Scan for the cell matching the given text and deliver its [x, y] coordinate at center. 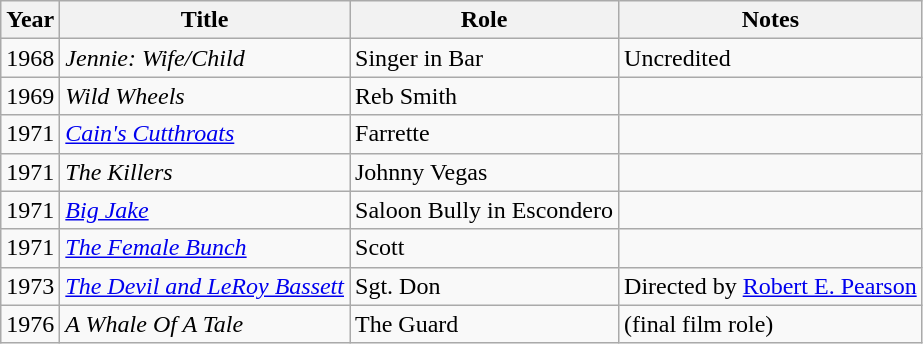
Directed by Robert E. Pearson [771, 286]
Year [30, 20]
Wild Wheels [205, 96]
1968 [30, 58]
Uncredited [771, 58]
The Guard [484, 324]
Big Jake [205, 210]
Sgt. Don [484, 286]
Scott [484, 248]
Farrette [484, 134]
Notes [771, 20]
The Devil and LeRoy Bassett [205, 286]
1976 [30, 324]
Singer in Bar [484, 58]
The Killers [205, 172]
Title [205, 20]
1969 [30, 96]
Saloon Bully in Escondero [484, 210]
Jennie: Wife/Child [205, 58]
Johnny Vegas [484, 172]
Reb Smith [484, 96]
Role [484, 20]
A Whale Of A Tale [205, 324]
Cain's Cutthroats [205, 134]
(final film role) [771, 324]
1973 [30, 286]
The Female Bunch [205, 248]
